Output the [X, Y] coordinate of the center of the cell containing the given text.  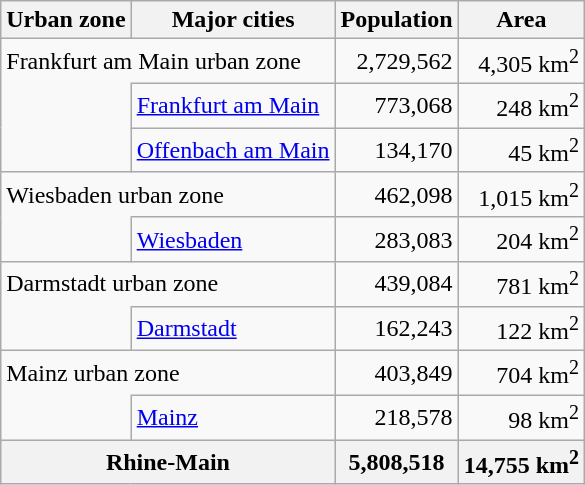
1,015 km2 [521, 194]
773,068 [396, 106]
218,578 [396, 418]
Mainz [233, 418]
5,808,518 [396, 462]
Major cities [233, 20]
248 km2 [521, 106]
Offenbach am Main [233, 150]
403,849 [396, 374]
Wiesbaden urban zone [168, 194]
704 km2 [521, 374]
Wiesbaden [233, 240]
Darmstadt [233, 328]
Frankfurt am Main [233, 106]
Frankfurt am Main urban zone [168, 62]
4,305 km2 [521, 62]
462,098 [396, 194]
45 km2 [521, 150]
Darmstadt urban zone [168, 284]
781 km2 [521, 284]
Area [521, 20]
Population [396, 20]
Mainz urban zone [168, 374]
Urban zone [66, 20]
122 km2 [521, 328]
162,243 [396, 328]
439,084 [396, 284]
2,729,562 [396, 62]
283,083 [396, 240]
Rhine-Main [168, 462]
98 km2 [521, 418]
204 km2 [521, 240]
134,170 [396, 150]
14,755 km2 [521, 462]
